Capture the cell that displays the provided text and extract its [X, Y] central coordinate. 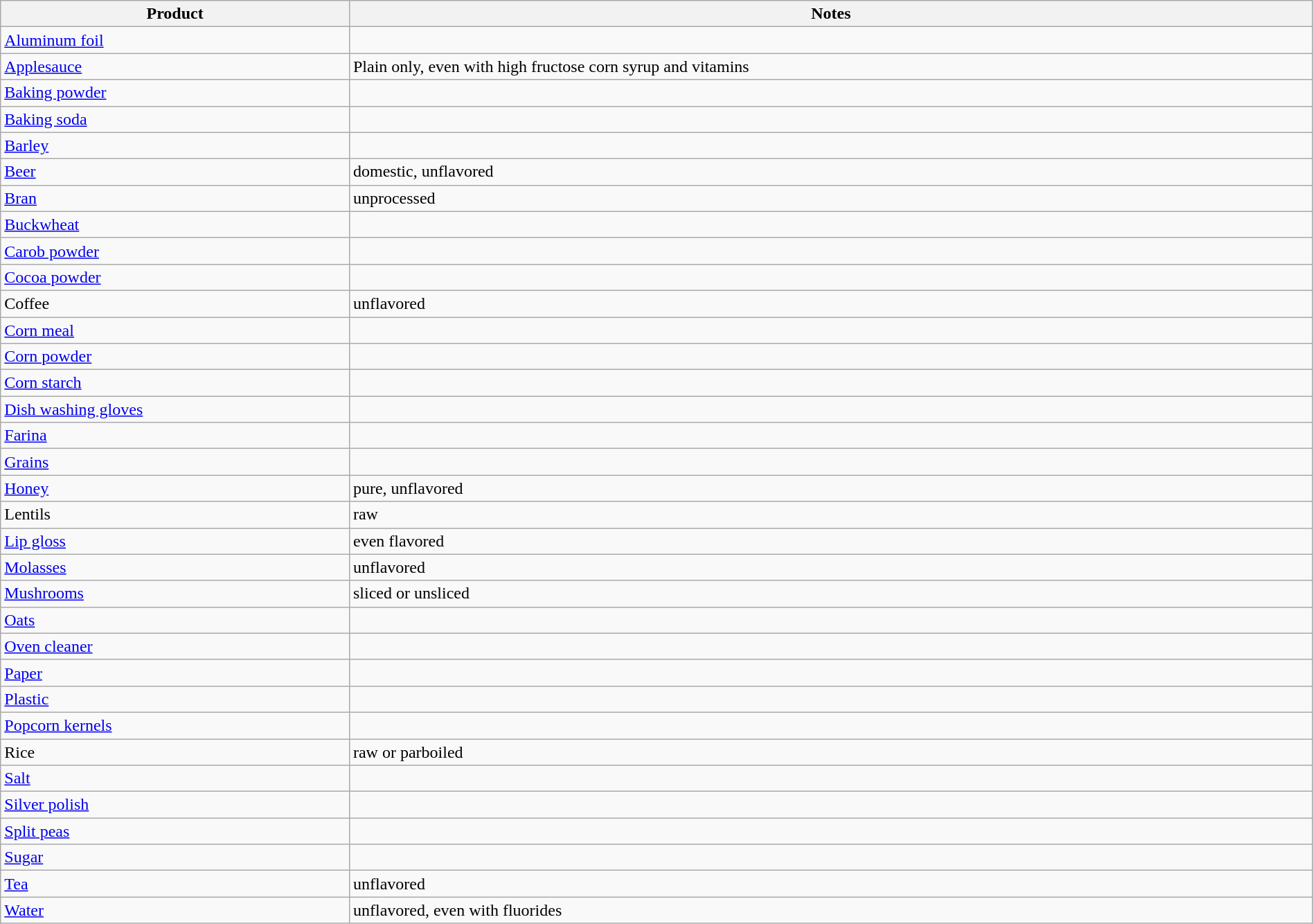
Plastic [175, 699]
sliced or unsliced [831, 594]
unprocessed [831, 198]
Baking soda [175, 119]
Silver polish [175, 805]
Beer [175, 172]
Paper [175, 673]
Tea [175, 884]
Oats [175, 620]
Notes [831, 14]
pure, unflavored [831, 488]
Coffee [175, 303]
Corn powder [175, 357]
Applesauce [175, 66]
Mushrooms [175, 594]
Rice [175, 752]
Popcorn kernels [175, 725]
Farina [175, 436]
Honey [175, 488]
Corn starch [175, 383]
Cocoa powder [175, 277]
Grains [175, 462]
Sugar [175, 858]
Baking powder [175, 93]
domestic, unflavored [831, 172]
Barley [175, 145]
Buckwheat [175, 224]
Water [175, 910]
Aluminum foil [175, 40]
Product [175, 14]
Lip gloss [175, 541]
Molasses [175, 567]
Salt [175, 779]
Dish washing gloves [175, 409]
unflavored, even with fluorides [831, 910]
even flavored [831, 541]
Lentils [175, 515]
Split peas [175, 831]
Plain only, even with high fructose corn syrup and vitamins [831, 66]
raw or parboiled [831, 752]
Oven cleaner [175, 646]
Bran [175, 198]
Carob powder [175, 251]
raw [831, 515]
Corn meal [175, 330]
